Extract the [X, Y] coordinate from the center of the cell holding the provided text.  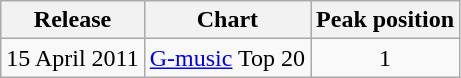
Release [73, 20]
Chart [227, 20]
15 April 2011 [73, 58]
Peak position [386, 20]
G-music Top 20 [227, 58]
1 [386, 58]
